Return [x, y] of the center of cell containing provided text 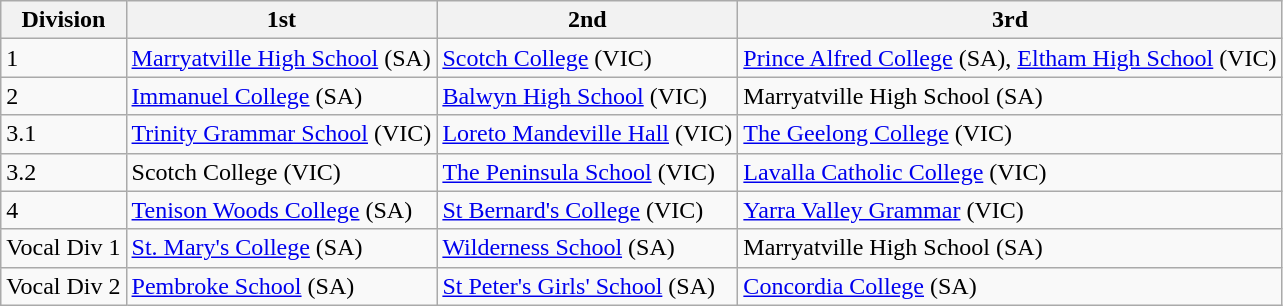
1st [282, 20]
St Bernard's College (VIC) [588, 210]
Trinity Grammar School (VIC) [282, 134]
Vocal Div 1 [64, 248]
Division [64, 20]
The Peninsula School (VIC) [588, 172]
The Geelong College (VIC) [1010, 134]
Immanuel College (SA) [282, 96]
2 [64, 96]
2nd [588, 20]
3.1 [64, 134]
3rd [1010, 20]
Concordia College (SA) [1010, 286]
Loreto Mandeville Hall (VIC) [588, 134]
St Peter's Girls' School (SA) [588, 286]
Pembroke School (SA) [282, 286]
Wilderness School (SA) [588, 248]
Vocal Div 2 [64, 286]
3.2 [64, 172]
St. Mary's College (SA) [282, 248]
Yarra Valley Grammar (VIC) [1010, 210]
4 [64, 210]
Lavalla Catholic College (VIC) [1010, 172]
Balwyn High School (VIC) [588, 96]
Prince Alfred College (SA), Eltham High School (VIC) [1010, 58]
1 [64, 58]
Tenison Woods College (SA) [282, 210]
